From the cell containing the given text, extract its center point as (X, Y) coordinate. 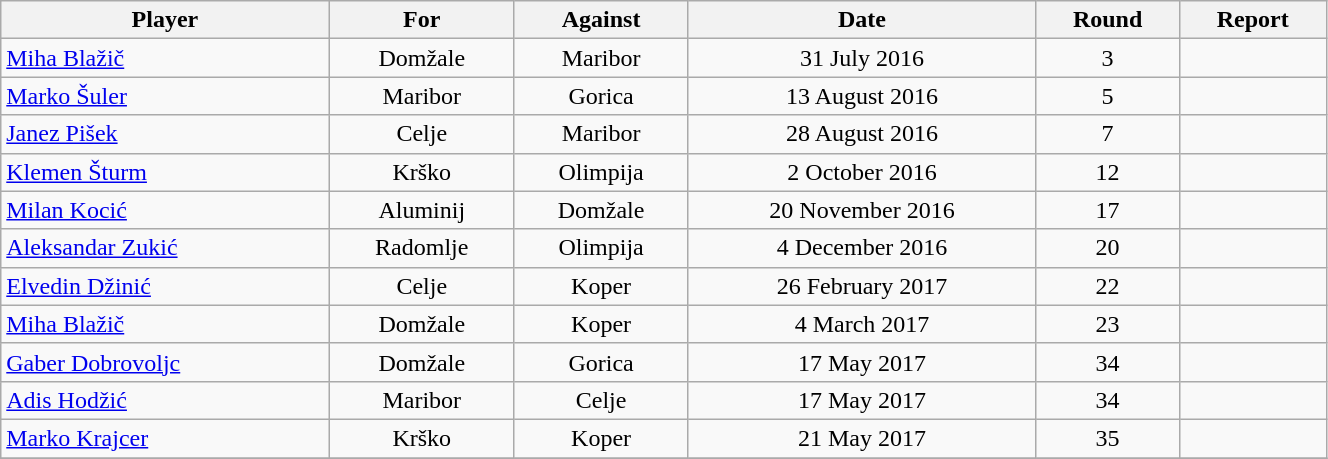
3 (1108, 58)
17 (1108, 210)
Adis Hodžić (165, 400)
Klemen Šturm (165, 172)
4 December 2016 (862, 248)
12 (1108, 172)
Elvedin Džinić (165, 286)
26 February 2017 (862, 286)
21 May 2017 (862, 438)
35 (1108, 438)
20 (1108, 248)
23 (1108, 324)
31 July 2016 (862, 58)
For (422, 20)
Aluminij (422, 210)
Janez Pišek (165, 134)
Date (862, 20)
20 November 2016 (862, 210)
28 August 2016 (862, 134)
5 (1108, 96)
Gaber Dobrovoljc (165, 362)
Report (1252, 20)
2 October 2016 (862, 172)
Player (165, 20)
4 March 2017 (862, 324)
7 (1108, 134)
13 August 2016 (862, 96)
Against (600, 20)
Aleksandar Zukić (165, 248)
Marko Krajcer (165, 438)
Milan Kocić (165, 210)
Marko Šuler (165, 96)
22 (1108, 286)
Radomlje (422, 248)
Round (1108, 20)
